Search for the cell housing the specified text and yield its (x, y) center coordinate. 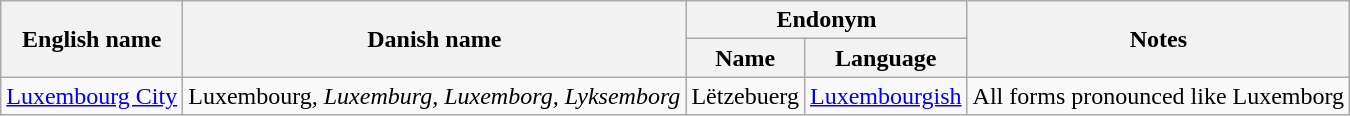
Name (746, 58)
Luxembourg City (92, 96)
Language (886, 58)
All forms pronounced like Luxemborg (1158, 96)
Luxembourgish (886, 96)
Lëtzebuerg (746, 96)
Luxembourg, Luxemburg, Luxemborg, Lyksemborg (434, 96)
English name (92, 39)
Endonym (826, 20)
Notes (1158, 39)
Danish name (434, 39)
